Search for the cell housing the specified text and yield its (X, Y) center coordinate. 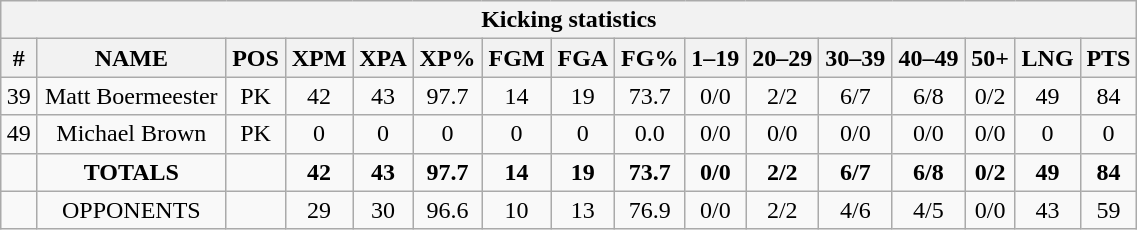
59 (1108, 210)
29 (319, 210)
LNG (1048, 58)
0.0 (650, 134)
XPA (383, 58)
1–19 (716, 58)
Matt Boermeester (132, 96)
FGA (583, 58)
POS (256, 58)
# (19, 58)
10 (516, 210)
30–39 (856, 58)
39 (19, 96)
XP% (448, 58)
4/6 (856, 210)
Michael Brown (132, 134)
Kicking statistics (569, 20)
76.9 (650, 210)
OPPONENTS (132, 210)
XPM (319, 58)
TOTALS (132, 172)
30 (383, 210)
FG% (650, 58)
96.6 (448, 210)
PTS (1108, 58)
FGM (516, 58)
NAME (132, 58)
13 (583, 210)
50+ (990, 58)
4/5 (928, 210)
20–29 (782, 58)
40–49 (928, 58)
